Determine the [X, Y] coordinate at the center of the cell enclosing the given text.  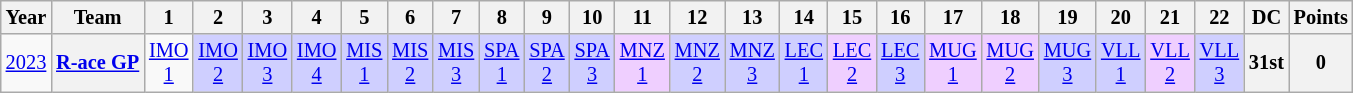
MNZ2 [698, 63]
MIS2 [410, 63]
15 [852, 17]
VLL1 [1120, 63]
SPA3 [592, 63]
IMO3 [268, 63]
SPA2 [546, 63]
IMO1 [168, 63]
DC [1266, 17]
SPA1 [502, 63]
LEC3 [900, 63]
5 [364, 17]
IMO2 [218, 63]
11 [642, 17]
20 [1120, 17]
1 [168, 17]
MIS1 [364, 63]
LEC2 [852, 63]
MIS3 [456, 63]
19 [1068, 17]
VLL2 [1170, 63]
R-ace GP [98, 63]
Team [98, 17]
MUG2 [1010, 63]
0 [1321, 63]
Year [26, 17]
14 [804, 17]
Points [1321, 17]
MNZ3 [752, 63]
MUG3 [1068, 63]
2 [218, 17]
21 [1170, 17]
17 [952, 17]
VLL3 [1220, 63]
6 [410, 17]
16 [900, 17]
7 [456, 17]
4 [316, 17]
18 [1010, 17]
2023 [26, 63]
8 [502, 17]
3 [268, 17]
31st [1266, 63]
MUG1 [952, 63]
LEC1 [804, 63]
IMO4 [316, 63]
10 [592, 17]
13 [752, 17]
MNZ1 [642, 63]
12 [698, 17]
9 [546, 17]
22 [1220, 17]
